Detect which cell encompasses the target text, then output its [X, Y] center coordinate. 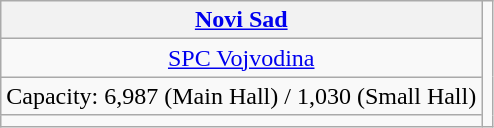
Capacity: 6,987 (Main Hall) / 1,030 (Small Hall) [242, 96]
SPC Vojvodina [242, 58]
Novi Sad [242, 20]
